Find where the given text appears and provide that cell's center as [X, Y] coordinate. 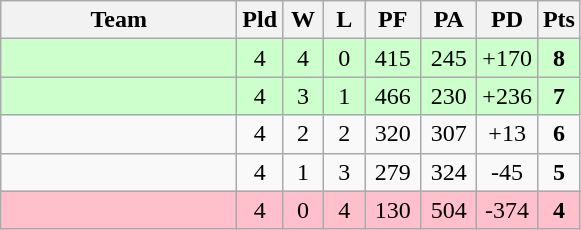
+170 [508, 58]
PA [449, 20]
415 [393, 58]
6 [558, 134]
8 [558, 58]
504 [449, 210]
+236 [508, 96]
PD [508, 20]
-374 [508, 210]
307 [449, 134]
466 [393, 96]
230 [449, 96]
+13 [508, 134]
Pts [558, 20]
-45 [508, 172]
5 [558, 172]
245 [449, 58]
Pld [260, 20]
L [344, 20]
279 [393, 172]
W [304, 20]
7 [558, 96]
130 [393, 210]
Team [119, 20]
324 [449, 172]
320 [393, 134]
PF [393, 20]
